Scan for the cell matching the given text and deliver its (x, y) coordinate at center. 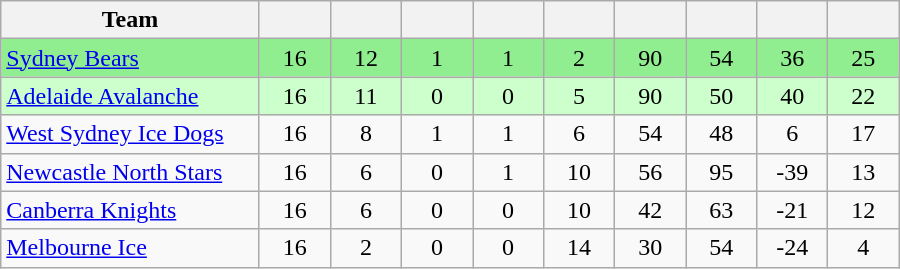
5 (580, 96)
Adelaide Avalanche (130, 96)
50 (722, 96)
-24 (792, 248)
56 (650, 172)
14 (580, 248)
Sydney Bears (130, 58)
11 (366, 96)
95 (722, 172)
Team (130, 20)
36 (792, 58)
Newcastle North Stars (130, 172)
17 (864, 134)
13 (864, 172)
-21 (792, 210)
8 (366, 134)
Canberra Knights (130, 210)
West Sydney Ice Dogs (130, 134)
-39 (792, 172)
25 (864, 58)
30 (650, 248)
4 (864, 248)
40 (792, 96)
42 (650, 210)
Melbourne Ice (130, 248)
63 (722, 210)
48 (722, 134)
22 (864, 96)
